Return (x, y) of the center of cell containing provided text 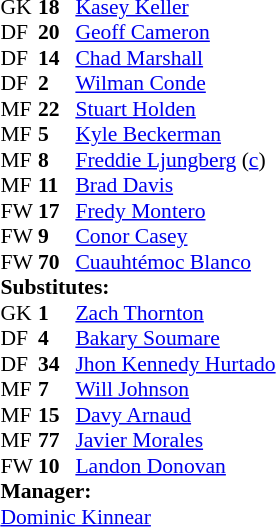
77 (57, 441)
Bakary Soumare (175, 339)
Kyle Beckerman (175, 135)
11 (57, 185)
20 (57, 33)
4 (57, 339)
Brad Davis (175, 185)
70 (57, 262)
10 (57, 466)
Will Johnson (175, 389)
22 (57, 109)
Chad Marshall (175, 58)
5 (57, 135)
7 (57, 389)
Cuauhtémoc Blanco (175, 262)
Jhon Kennedy Hurtado (175, 364)
14 (57, 58)
Landon Donovan (175, 466)
Substitutes: (138, 287)
8 (57, 160)
1 (57, 313)
2 (57, 83)
Manager: (138, 491)
Zach Thornton (175, 313)
Wilman Conde (175, 83)
Davy Arnaud (175, 415)
Conor Casey (175, 237)
Javier Morales (175, 441)
17 (57, 211)
34 (57, 364)
Stuart Holden (175, 109)
GK (19, 313)
Freddie Ljungberg (c) (175, 160)
Fredy Montero (175, 211)
9 (57, 237)
15 (57, 415)
Geoff Cameron (175, 33)
